Determine the (x, y) coordinate at the center of the cell enclosing the given text.  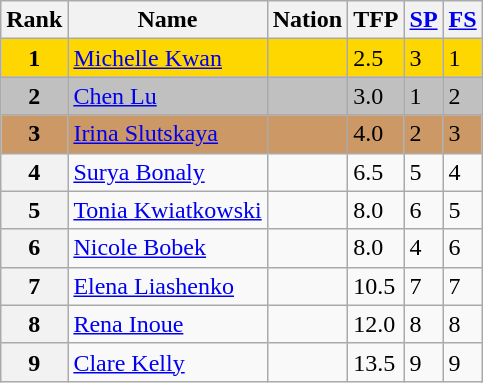
SP (424, 20)
Michelle Kwan (168, 58)
Tonia Kwiatkowski (168, 210)
13.5 (376, 362)
Rena Inoue (168, 324)
FS (462, 20)
Name (168, 20)
Rank (34, 20)
TFP (376, 20)
Elena Liashenko (168, 286)
10.5 (376, 286)
Clare Kelly (168, 362)
2.5 (376, 58)
Surya Bonaly (168, 172)
3.0 (376, 96)
Nicole Bobek (168, 248)
Nation (307, 20)
Irina Slutskaya (168, 134)
4.0 (376, 134)
12.0 (376, 324)
Chen Lu (168, 96)
6.5 (376, 172)
